Determine the (x, y) coordinate at the center of the cell enclosing the given text.  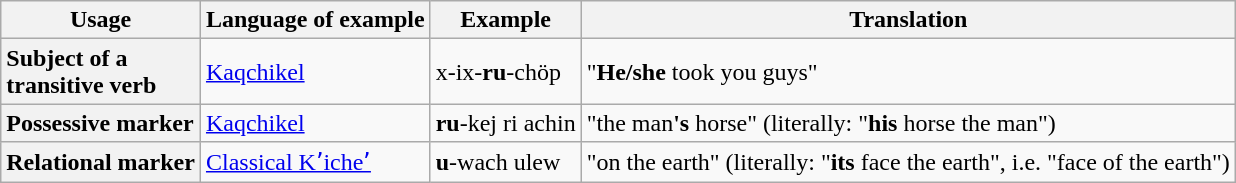
x-ix-ru-chöp (506, 72)
Usage (101, 20)
Classical Kʼicheʼ (315, 162)
Language of example (315, 20)
Possessive marker (101, 123)
ru-kej ri achin (506, 123)
"the man's horse" (literally: "his horse the man") (908, 123)
Relational marker (101, 162)
Example (506, 20)
Translation (908, 20)
"on the earth" (literally: "its face the earth", i.e. "face of the earth") (908, 162)
Subject of atransitive verb (101, 72)
"He/she took you guys" (908, 72)
u-wach ulew (506, 162)
